Find where the given text appears and provide that cell's center as (x, y) coordinate. 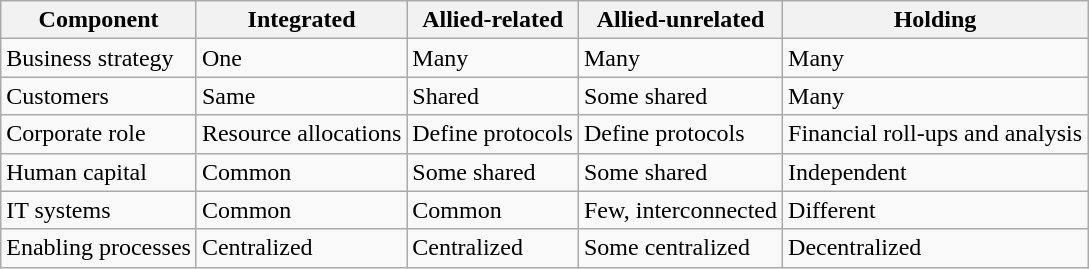
Component (99, 20)
Allied-unrelated (680, 20)
Resource allocations (301, 134)
Human capital (99, 172)
Same (301, 96)
Financial roll-ups and analysis (936, 134)
IT systems (99, 210)
Few, interconnected (680, 210)
Independent (936, 172)
Shared (493, 96)
Some centralized (680, 248)
Customers (99, 96)
Different (936, 210)
Integrated (301, 20)
One (301, 58)
Allied-related (493, 20)
Corporate role (99, 134)
Decentralized (936, 248)
Business strategy (99, 58)
Holding (936, 20)
Enabling processes (99, 248)
